For the text-containing cell, return its midpoint in [x, y] coordinate format. 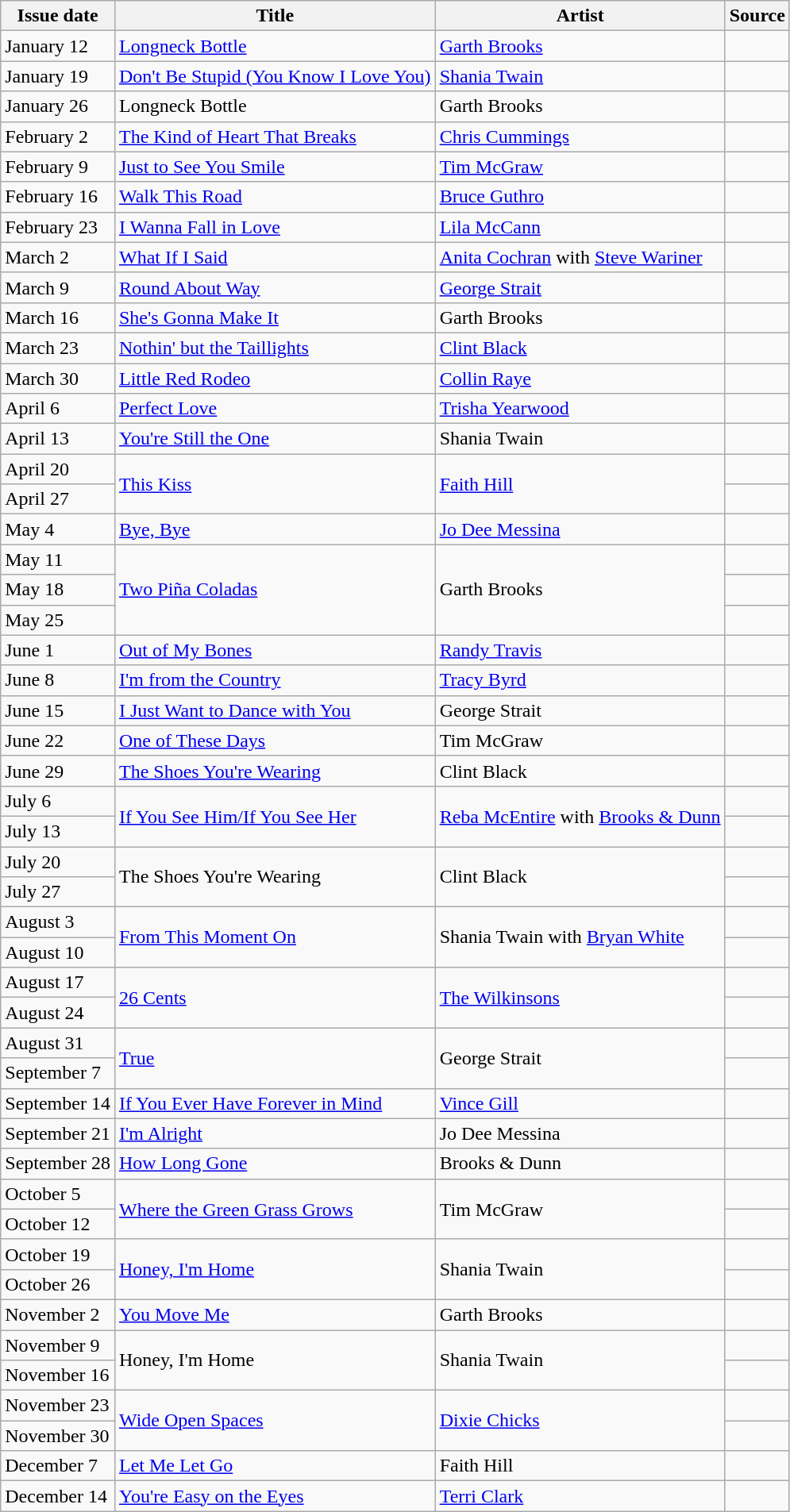
Round About Way [275, 287]
August 31 [58, 1043]
If You See Him/If You See Her [275, 816]
Bruce Guthro [580, 197]
February 23 [58, 227]
July 6 [58, 801]
Tracy Byrd [580, 680]
October 26 [58, 1284]
March 2 [58, 257]
March 16 [58, 317]
I'm from the Country [275, 680]
September 7 [58, 1073]
January 12 [58, 46]
The Kind of Heart That Breaks [275, 137]
Vince Gill [580, 1103]
June 29 [58, 771]
October 12 [58, 1224]
September 14 [58, 1103]
November 23 [58, 1406]
April 20 [58, 469]
July 27 [58, 892]
Chris Cummings [580, 137]
June 8 [58, 680]
August 10 [58, 952]
This Kiss [275, 484]
September 21 [58, 1133]
From This Moment On [275, 937]
Walk This Road [275, 197]
One of These Days [275, 741]
Terri Clark [580, 1496]
Anita Cochran with Steve Wariner [580, 257]
Randy Travis [580, 650]
February 9 [58, 167]
Perfect Love [275, 409]
November 2 [58, 1314]
You Move Me [275, 1314]
September 28 [58, 1164]
How Long Gone [275, 1164]
June 1 [58, 650]
February 16 [58, 197]
May 25 [58, 620]
I'm Alright [275, 1133]
April 13 [58, 439]
What If I Said [275, 257]
Bye, Bye [275, 529]
March 30 [58, 379]
January 26 [58, 106]
December 7 [58, 1466]
August 3 [58, 922]
You're Easy on the Eyes [275, 1496]
True [275, 1058]
Title [275, 16]
Reba McEntire with Brooks & Dunn [580, 816]
June 22 [58, 741]
The Wilkinsons [580, 998]
May 4 [58, 529]
November 16 [58, 1375]
December 14 [58, 1496]
Two Piña Coladas [275, 590]
Where the Green Grass Grows [275, 1209]
March 9 [58, 287]
Just to See You Smile [275, 167]
February 2 [58, 137]
Little Red Rodeo [275, 379]
April 6 [58, 409]
April 27 [58, 499]
May 18 [58, 590]
She's Gonna Make It [275, 317]
Out of My Bones [275, 650]
If You Ever Have Forever in Mind [275, 1103]
November 9 [58, 1345]
Source [757, 16]
Shania Twain with Bryan White [580, 937]
Dixie Chicks [580, 1421]
Let Me Let Go [275, 1466]
I Just Want to Dance with You [275, 710]
August 17 [58, 983]
Nothin' but the Taillights [275, 348]
You're Still the One [275, 439]
March 23 [58, 348]
26 Cents [275, 998]
Wide Open Spaces [275, 1421]
June 15 [58, 710]
October 19 [58, 1254]
Lila McCann [580, 227]
July 20 [58, 861]
May 11 [58, 560]
I Wanna Fall in Love [275, 227]
January 19 [58, 76]
Issue date [58, 16]
Brooks & Dunn [580, 1164]
Trisha Yearwood [580, 409]
Artist [580, 16]
October 5 [58, 1194]
November 30 [58, 1436]
August 24 [58, 1013]
Don't Be Stupid (You Know I Love You) [275, 76]
Collin Raye [580, 379]
July 13 [58, 831]
